Detect which cell encompasses the target text, then output its [X, Y] center coordinate. 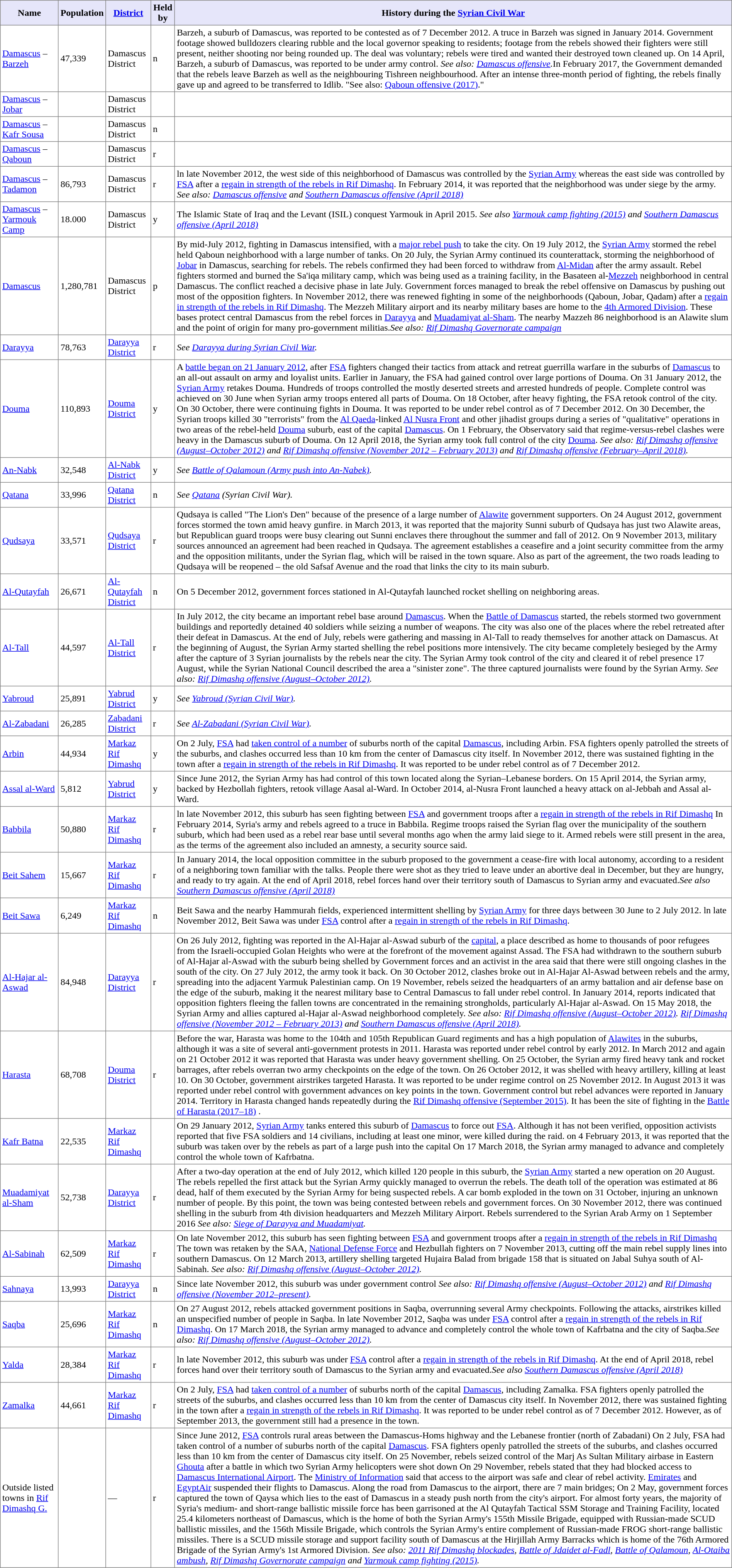
Population [82, 13]
62,509 [82, 1254]
See Yabroud (Syrian Civil War). [453, 698]
Qatana [29, 495]
44,934 [82, 754]
Sahnaya [29, 1289]
Babbila [29, 829]
Qudsaya [29, 541]
Damascus – Jobar [29, 104]
Muadamiyat al-Sham [29, 1197]
Al-Zabadani [29, 723]
p [163, 286]
Beit Sawa [29, 916]
25,696 [82, 1324]
Al-Qutayfah District [128, 591]
26,285 [82, 723]
22,535 [82, 1141]
Darayya [29, 347]
1,280,781 [82, 286]
6,249 [82, 916]
Zabadani District [128, 723]
District [128, 13]
Yabroud [29, 698]
On 5 December 2012, government forces stationed in Al-Qutayfah launched rocket shelling on neighboring areas. [453, 591]
Al-Nabk District [128, 470]
25,891 [82, 698]
Assal al-Ward [29, 789]
Zamalka [29, 1405]
See Qatana (Syrian Civil War). [453, 495]
Kafr Batna [29, 1141]
32,548 [82, 470]
44,597 [82, 648]
44,661 [82, 1405]
See Al-Zabadani (Syrian Civil War). [453, 723]
See Darayya during Syrian Civil War. [453, 347]
110,893 [82, 409]
Douma [29, 409]
28,384 [82, 1365]
50,880 [82, 829]
Al-Tall District [128, 648]
Qatana District [128, 495]
47,339 [82, 58]
Al-Tall [29, 648]
52,738 [82, 1197]
Qudsaya District [128, 541]
Yalda [29, 1365]
78,763 [82, 347]
26,671 [82, 591]
History during the Syrian Civil War [453, 13]
Damascus – Kafr Sousa [29, 129]
Al-Sabinah [29, 1254]
— [128, 1498]
13,993 [82, 1289]
33,996 [82, 495]
Beit Sahem [29, 875]
Damascus [29, 286]
Damascus – Tadamon [29, 184]
86,793 [82, 184]
Damascus – Barzeh [29, 58]
5,812 [82, 789]
Al-Hajar al-Aswad [29, 982]
Name [29, 13]
Arbin [29, 754]
Saqba [29, 1324]
Outside listed towns in Rif Dimashq G. [29, 1498]
33,571 [82, 541]
Harasta [29, 1075]
18.000 [82, 220]
An-Nabk [29, 470]
84,948 [82, 982]
Held by [163, 13]
Damascus – Yarmouk Camp [29, 220]
68,708 [82, 1075]
See Battle of Qalamoun (Army push into An-Nabek). [453, 470]
Al-Qutayfah [29, 591]
15,667 [82, 875]
Damascus – Qaboun [29, 154]
